Determine the [X, Y] coordinate at the center of the cell enclosing the given text.  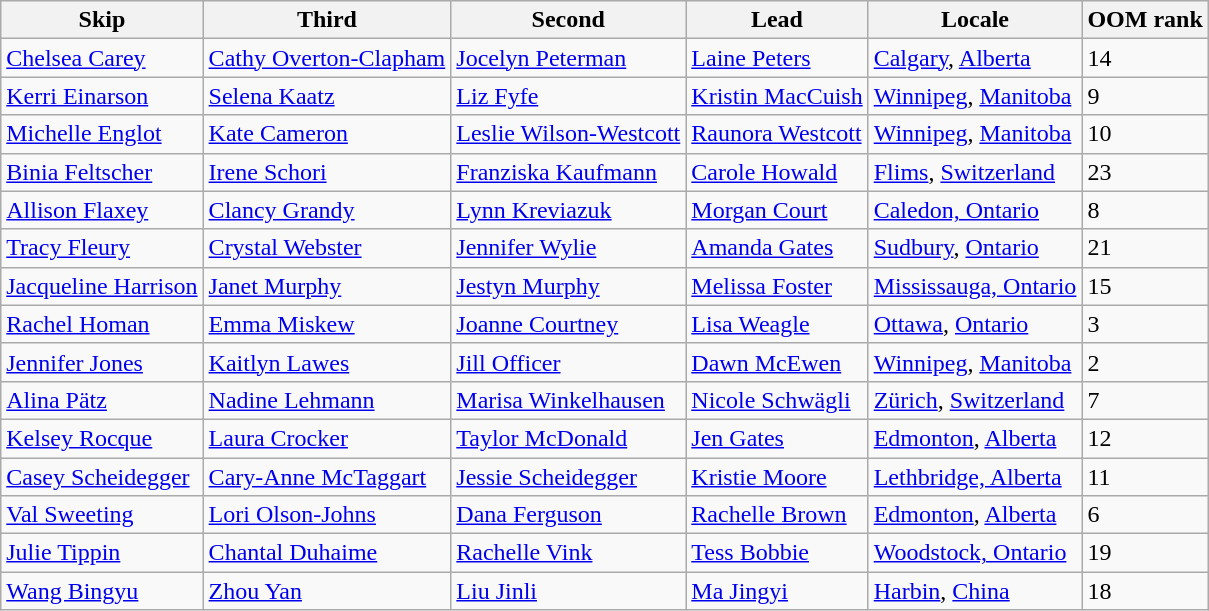
Lead [777, 20]
Jill Officer [568, 362]
10 [1145, 134]
Janet Murphy [327, 286]
Emma Miskew [327, 324]
Jacqueline Harrison [102, 286]
Kristin MacCuish [777, 96]
Franziska Kaufmann [568, 172]
Liz Fyfe [568, 96]
Tess Bobbie [777, 553]
Carole Howald [777, 172]
Lethbridge, Alberta [975, 477]
Zhou Yan [327, 591]
9 [1145, 96]
Lori Olson-Johns [327, 515]
Dana Ferguson [568, 515]
Jennifer Wylie [568, 248]
Allison Flaxey [102, 210]
12 [1145, 438]
Val Sweeting [102, 515]
23 [1145, 172]
Wang Bingyu [102, 591]
Sudbury, Ontario [975, 248]
Second [568, 20]
Tracy Fleury [102, 248]
Zürich, Switzerland [975, 400]
Liu Jinli [568, 591]
18 [1145, 591]
Kate Cameron [327, 134]
Rachelle Brown [777, 515]
Mississauga, Ontario [975, 286]
14 [1145, 58]
7 [1145, 400]
11 [1145, 477]
Cary-Anne McTaggart [327, 477]
Lisa Weagle [777, 324]
Woodstock, Ontario [975, 553]
8 [1145, 210]
Skip [102, 20]
Rachel Homan [102, 324]
Caledon, Ontario [975, 210]
Melissa Foster [777, 286]
Taylor McDonald [568, 438]
Locale [975, 20]
Irene Schori [327, 172]
Joanne Courtney [568, 324]
Jocelyn Peterman [568, 58]
Chantal Duhaime [327, 553]
Michelle Englot [102, 134]
Dawn McEwen [777, 362]
Clancy Grandy [327, 210]
Selena Kaatz [327, 96]
Crystal Webster [327, 248]
Chelsea Carey [102, 58]
6 [1145, 515]
3 [1145, 324]
Calgary, Alberta [975, 58]
Flims, Switzerland [975, 172]
Kristie Moore [777, 477]
Jessie Scheidegger [568, 477]
Harbin, China [975, 591]
Lynn Kreviazuk [568, 210]
Third [327, 20]
Binia Feltscher [102, 172]
Leslie Wilson-Westcott [568, 134]
Cathy Overton-Clapham [327, 58]
Amanda Gates [777, 248]
Kelsey Rocque [102, 438]
15 [1145, 286]
21 [1145, 248]
Laine Peters [777, 58]
Kaitlyn Lawes [327, 362]
Ma Jingyi [777, 591]
Jennifer Jones [102, 362]
Laura Crocker [327, 438]
Jestyn Murphy [568, 286]
Ottawa, Ontario [975, 324]
Casey Scheidegger [102, 477]
2 [1145, 362]
19 [1145, 553]
Rachelle Vink [568, 553]
Nicole Schwägli [777, 400]
Alina Pätz [102, 400]
Marisa Winkelhausen [568, 400]
Julie Tippin [102, 553]
Nadine Lehmann [327, 400]
Kerri Einarson [102, 96]
OOM rank [1145, 20]
Jen Gates [777, 438]
Raunora Westcott [777, 134]
Morgan Court [777, 210]
